Return the [X, Y] coordinate for the center point of the cell that contains the specified text.  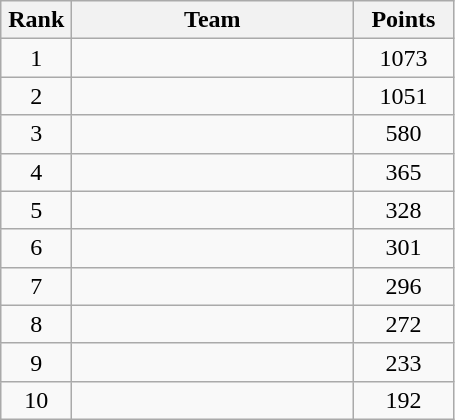
365 [404, 172]
3 [36, 134]
301 [404, 248]
192 [404, 400]
6 [36, 248]
272 [404, 324]
Rank [36, 20]
1051 [404, 96]
4 [36, 172]
Points [404, 20]
1 [36, 58]
8 [36, 324]
5 [36, 210]
580 [404, 134]
2 [36, 96]
296 [404, 286]
233 [404, 362]
10 [36, 400]
9 [36, 362]
328 [404, 210]
Team [212, 20]
7 [36, 286]
1073 [404, 58]
